From the cell containing the given text, extract its center point as [X, Y] coordinate. 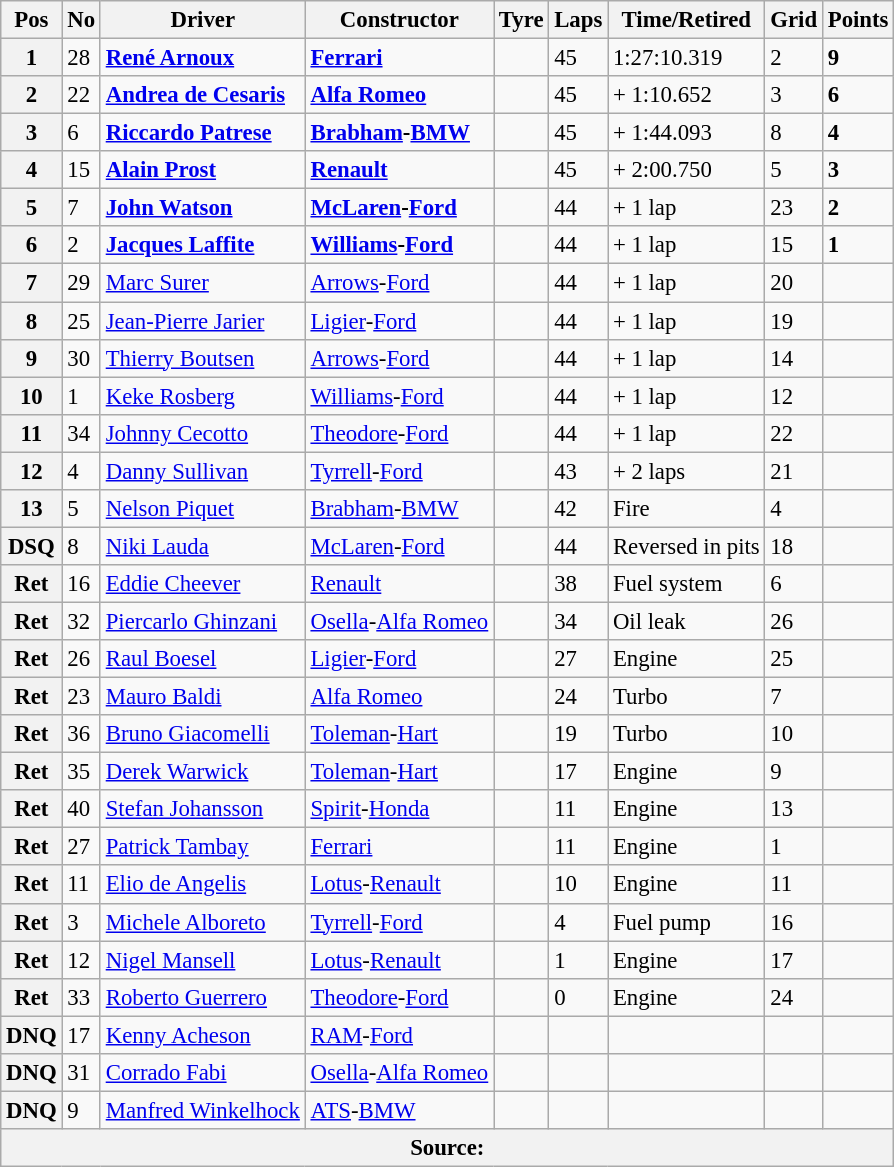
RAM-Ford [399, 1035]
DSQ [32, 546]
31 [81, 1073]
Patrick Tambay [202, 847]
John Watson [202, 208]
Laps [578, 20]
Oil leak [686, 621]
Grid [794, 20]
14 [794, 358]
Corrado Fabi [202, 1073]
Constructor [399, 20]
Tyre [522, 20]
40 [81, 809]
Fire [686, 509]
Stefan Johansson [202, 809]
38 [578, 584]
Roberto Guerrero [202, 997]
18 [794, 546]
Manfred Winkelhock [202, 1110]
Piercarlo Ghinzani [202, 621]
Andrea de Cesaris [202, 95]
Alain Prost [202, 170]
Bruno Giacomelli [202, 734]
Nelson Piquet [202, 509]
Johnny Cecotto [202, 433]
Source: [448, 1148]
Nigel Mansell [202, 960]
43 [578, 471]
Time/Retired [686, 20]
Riccardo Patrese [202, 133]
Niki Lauda [202, 546]
René Arnoux [202, 58]
Jacques Laffite [202, 245]
+ 1:44.093 [686, 133]
21 [794, 471]
Jean-Pierre Jarier [202, 321]
Reversed in pits [686, 546]
32 [81, 621]
+ 2:00.750 [686, 170]
36 [81, 734]
29 [81, 283]
Pos [32, 20]
Raul Boesel [202, 659]
No [81, 20]
Mauro Baldi [202, 697]
Points [858, 20]
Thierry Boutsen [202, 358]
Derek Warwick [202, 772]
30 [81, 358]
Fuel pump [686, 922]
Keke Rosberg [202, 396]
Eddie Cheever [202, 584]
ATS-BMW [399, 1110]
1:27:10.319 [686, 58]
0 [578, 997]
Kenny Acheson [202, 1035]
Marc Surer [202, 283]
Danny Sullivan [202, 471]
35 [81, 772]
Spirit-Honda [399, 809]
+ 1:10.652 [686, 95]
28 [81, 58]
Elio de Angelis [202, 885]
Fuel system [686, 584]
+ 2 laps [686, 471]
42 [578, 509]
Driver [202, 20]
20 [794, 283]
Michele Alboreto [202, 922]
33 [81, 997]
